Detect which cell encompasses the target text, then output its [X, Y] center coordinate. 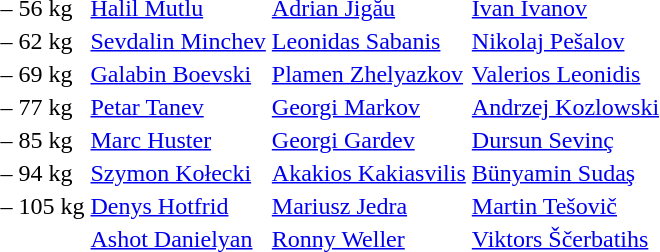
Szymon Kołecki [178, 173]
Leonidas Sabanis [368, 41]
Petar Tanev [178, 107]
Mariusz Jedra [368, 206]
Denys Hotfrid [178, 206]
Georgi Markov [368, 107]
Galabin Boevski [178, 74]
Andrzej Kozlowski [565, 107]
Georgi Gardev [368, 140]
Nikolaj Pešalov [565, 41]
Dursun Sevinç [565, 140]
Marc Huster [178, 140]
Bünyamin Sudaş [565, 173]
Martin Tešovič [565, 206]
Plamen Zhelyazkov [368, 74]
Akakios Kakiasvilis [368, 173]
Sevdalin Minchev [178, 41]
Valerios Leonidis [565, 74]
